Capture the cell that displays the provided text and extract its (X, Y) central coordinate. 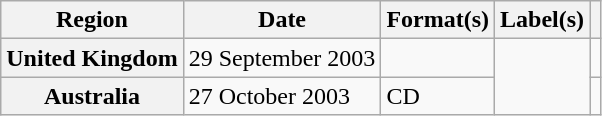
CD (438, 96)
United Kingdom (92, 58)
Date (282, 20)
Region (92, 20)
29 September 2003 (282, 58)
Australia (92, 96)
Format(s) (438, 20)
27 October 2003 (282, 96)
Label(s) (542, 20)
